Output the [x, y] coordinate of the center of the cell containing the given text.  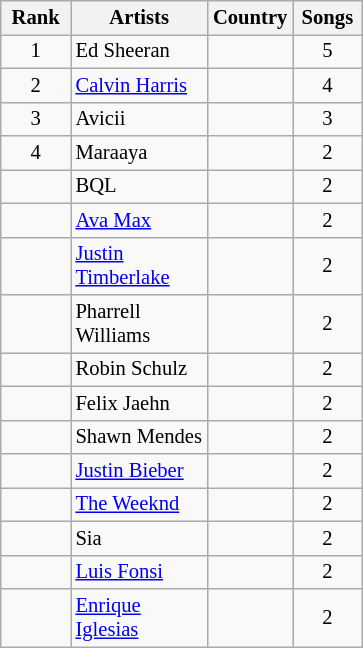
Sia [138, 538]
Justin Bieber [138, 471]
Rank [36, 17]
Ava Max [138, 220]
BQL [138, 186]
Avicii [138, 119]
Songs [327, 17]
Justin Timberlake [138, 266]
Enrique Iglesias [138, 617]
1 [36, 51]
Country [250, 17]
Luis Fonsi [138, 572]
Robin Schulz [138, 369]
Pharrell Williams [138, 323]
5 [327, 51]
Felix Jaehn [138, 403]
Maraaya [138, 153]
Ed Sheeran [138, 51]
Shawn Mendes [138, 437]
The Weeknd [138, 504]
Calvin Harris [138, 85]
Artists [138, 17]
